For the text-containing cell, return its midpoint in (x, y) coordinate format. 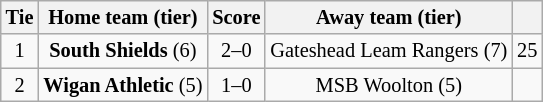
South Shields (6) (122, 51)
Home team (tier) (122, 17)
Wigan Athletic (5) (122, 85)
Gateshead Leam Rangers (7) (388, 51)
MSB Woolton (5) (388, 85)
2–0 (236, 51)
1 (20, 51)
Tie (20, 17)
Score (236, 17)
25 (527, 51)
1–0 (236, 85)
2 (20, 85)
Away team (tier) (388, 17)
